From the cell containing the given text, extract its center point as (x, y) coordinate. 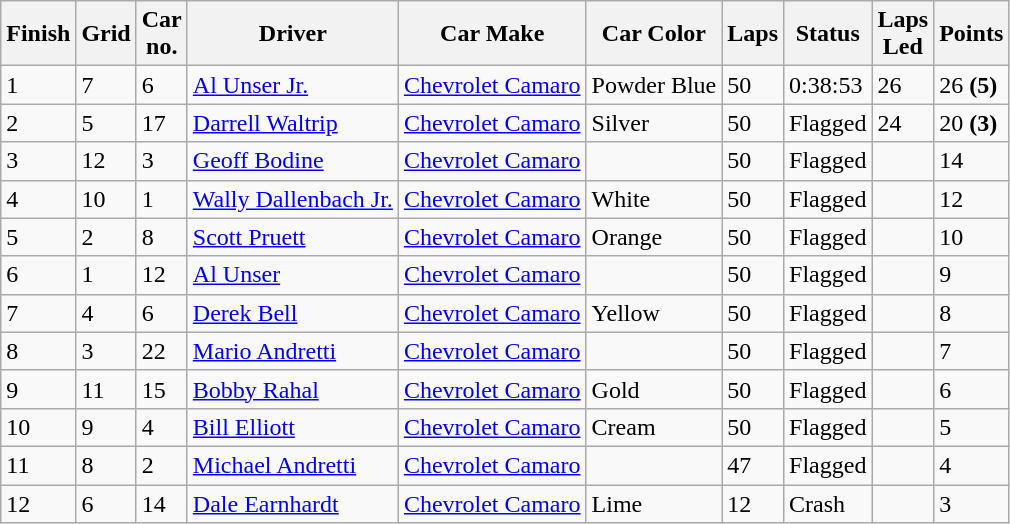
Derek Bell (292, 313)
0:38:53 (828, 85)
20 (3) (972, 123)
Michael Andretti (292, 465)
Wally Dallenbach Jr. (292, 199)
Car Make (492, 34)
17 (162, 123)
Bill Elliott (292, 427)
Cream (654, 427)
Finish (38, 34)
Carno. (162, 34)
24 (903, 123)
Scott Pruett (292, 237)
Orange (654, 237)
LapsLed (903, 34)
Driver (292, 34)
Car Color (654, 34)
Status (828, 34)
Al Unser Jr. (292, 85)
Dale Earnhardt (292, 503)
Lime (654, 503)
White (654, 199)
Mario Andretti (292, 351)
Grid (106, 34)
Bobby Rahal (292, 389)
15 (162, 389)
Geoff Bodine (292, 161)
Yellow (654, 313)
26 (5) (972, 85)
Darrell Waltrip (292, 123)
Gold (654, 389)
Al Unser (292, 275)
Points (972, 34)
Laps (753, 34)
47 (753, 465)
Crash (828, 503)
22 (162, 351)
26 (903, 85)
Silver (654, 123)
Powder Blue (654, 85)
